Scan for the cell matching the given text and deliver its [x, y] coordinate at center. 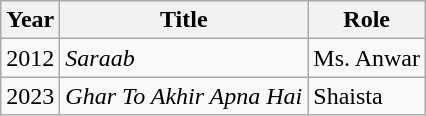
Year [30, 20]
Title [184, 20]
Role [367, 20]
2023 [30, 96]
Saraab [184, 58]
2012 [30, 58]
Ms. Anwar [367, 58]
Shaista [367, 96]
Ghar To Akhir Apna Hai [184, 96]
